Output the [X, Y] coordinate of the center of the cell containing the given text.  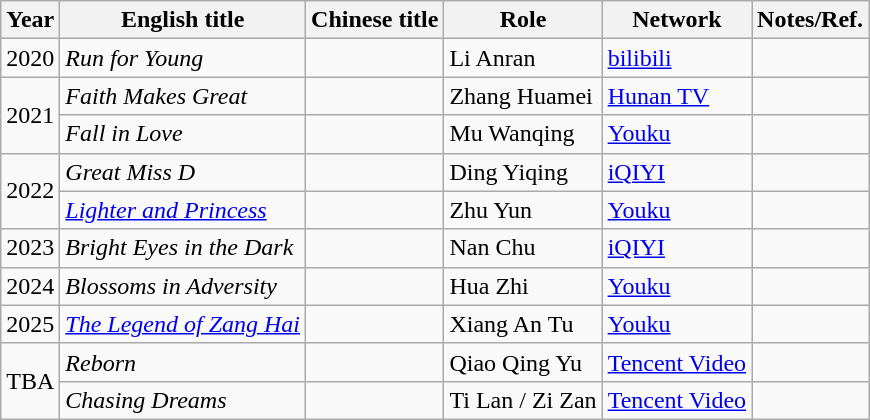
Great Miss D [183, 172]
Run for Young [183, 58]
Lighter and Princess [183, 210]
The Legend of Zang Hai [183, 324]
Xiang An Tu [523, 324]
Qiao Qing Yu [523, 362]
Zhu Yun [523, 210]
English title [183, 20]
Chinese title [375, 20]
2023 [30, 248]
2021 [30, 115]
Hunan TV [676, 96]
bilibili [676, 58]
Zhang Huamei [523, 96]
2025 [30, 324]
Faith Makes Great [183, 96]
Mu Wanqing [523, 134]
Chasing Dreams [183, 400]
Bright Eyes in the Dark [183, 248]
Li Anran [523, 58]
Year [30, 20]
Ding Yiqing [523, 172]
Role [523, 20]
Ti Lan / Zi Zan [523, 400]
2024 [30, 286]
Blossoms in Adversity [183, 286]
Hua Zhi [523, 286]
Nan Chu [523, 248]
Fall in Love [183, 134]
Notes/Ref. [810, 20]
2020 [30, 58]
Reborn [183, 362]
2022 [30, 191]
Network [676, 20]
TBA [30, 381]
